For the text-containing cell, return its midpoint in (x, y) coordinate format. 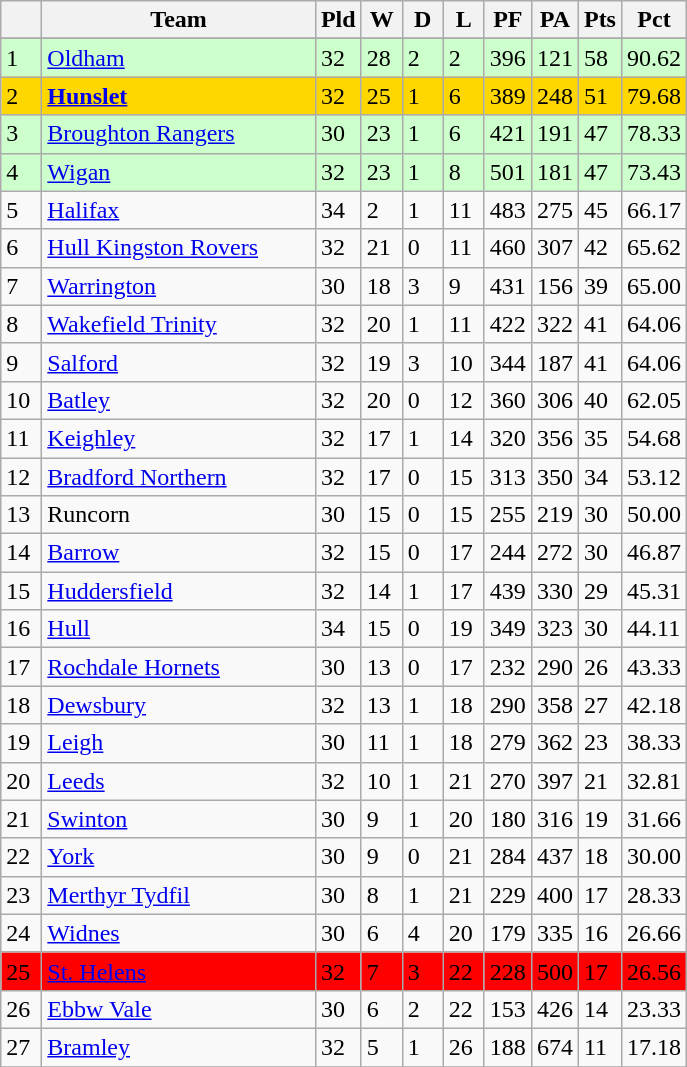
323 (554, 629)
153 (508, 1009)
Runcorn (179, 515)
Keighley (179, 438)
275 (554, 210)
PF (508, 20)
Leigh (179, 743)
121 (554, 58)
66.17 (654, 210)
Merthyr Tydfil (179, 895)
330 (554, 591)
483 (508, 210)
65.00 (654, 286)
43.33 (654, 667)
437 (554, 857)
90.62 (654, 58)
344 (508, 362)
389 (508, 96)
180 (508, 819)
46.87 (654, 553)
St. Helens (179, 971)
73.43 (654, 172)
188 (508, 1047)
Leeds (179, 781)
24 (22, 933)
26.56 (654, 971)
30.00 (654, 857)
D (422, 20)
500 (554, 971)
29 (600, 591)
79.68 (654, 96)
42 (600, 248)
Wigan (179, 172)
Hull (179, 629)
38.33 (654, 743)
W (382, 20)
191 (554, 134)
349 (508, 629)
45 (600, 210)
396 (508, 58)
65.62 (654, 248)
Hunslet (179, 96)
422 (508, 324)
335 (554, 933)
35 (600, 438)
439 (508, 591)
316 (554, 819)
179 (508, 933)
397 (554, 781)
229 (508, 895)
Bradford Northern (179, 477)
Team (179, 20)
Pld (338, 20)
17.18 (654, 1047)
674 (554, 1047)
28.33 (654, 895)
Barrow (179, 553)
Wakefield Trinity (179, 324)
York (179, 857)
Ebbw Vale (179, 1009)
Huddersfield (179, 591)
187 (554, 362)
Rochdale Hornets (179, 667)
270 (508, 781)
426 (554, 1009)
313 (508, 477)
78.33 (654, 134)
431 (508, 286)
272 (554, 553)
Broughton Rangers (179, 134)
Halifax (179, 210)
Pts (600, 20)
232 (508, 667)
Pct (654, 20)
54.68 (654, 438)
421 (508, 134)
Bramley (179, 1047)
23.33 (654, 1009)
50.00 (654, 515)
L (464, 20)
320 (508, 438)
460 (508, 248)
360 (508, 400)
42.18 (654, 705)
Swinton (179, 819)
362 (554, 743)
244 (508, 553)
Salford (179, 362)
58 (600, 58)
284 (508, 857)
Dewsbury (179, 705)
322 (554, 324)
53.12 (654, 477)
228 (508, 971)
Oldham (179, 58)
45.31 (654, 591)
358 (554, 705)
181 (554, 172)
26.66 (654, 933)
Batley (179, 400)
307 (554, 248)
Warrington (179, 286)
39 (600, 286)
350 (554, 477)
356 (554, 438)
219 (554, 515)
62.05 (654, 400)
28 (382, 58)
400 (554, 895)
Widnes (179, 933)
51 (600, 96)
306 (554, 400)
40 (600, 400)
32.81 (654, 781)
279 (508, 743)
501 (508, 172)
44.11 (654, 629)
255 (508, 515)
PA (554, 20)
Hull Kingston Rovers (179, 248)
31.66 (654, 819)
156 (554, 286)
248 (554, 96)
